Find where the given text appears and provide that cell's center as (X, Y) coordinate. 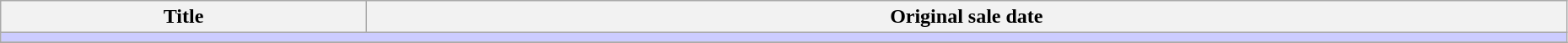
Title (184, 17)
Original sale date (967, 17)
